From the cell containing the given text, extract its center point as (X, Y) coordinate. 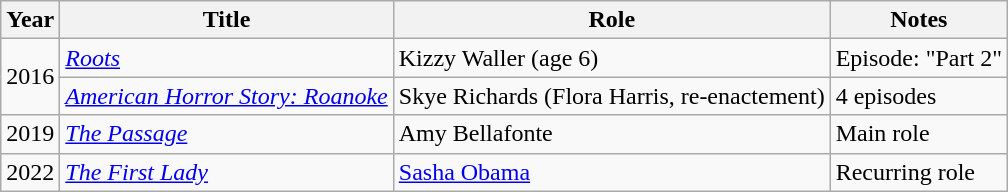
The Passage (226, 134)
Skye Richards (Flora Harris, re-enactement) (612, 96)
Title (226, 20)
Role (612, 20)
Notes (918, 20)
Amy Bellafonte (612, 134)
2019 (30, 134)
Sasha Obama (612, 172)
Recurring role (918, 172)
2016 (30, 77)
2022 (30, 172)
Year (30, 20)
Main role (918, 134)
4 episodes (918, 96)
American Horror Story: Roanoke (226, 96)
Episode: "Part 2" (918, 58)
Roots (226, 58)
Kizzy Waller (age 6) (612, 58)
The First Lady (226, 172)
